Detect which cell encompasses the target text, then output its [x, y] center coordinate. 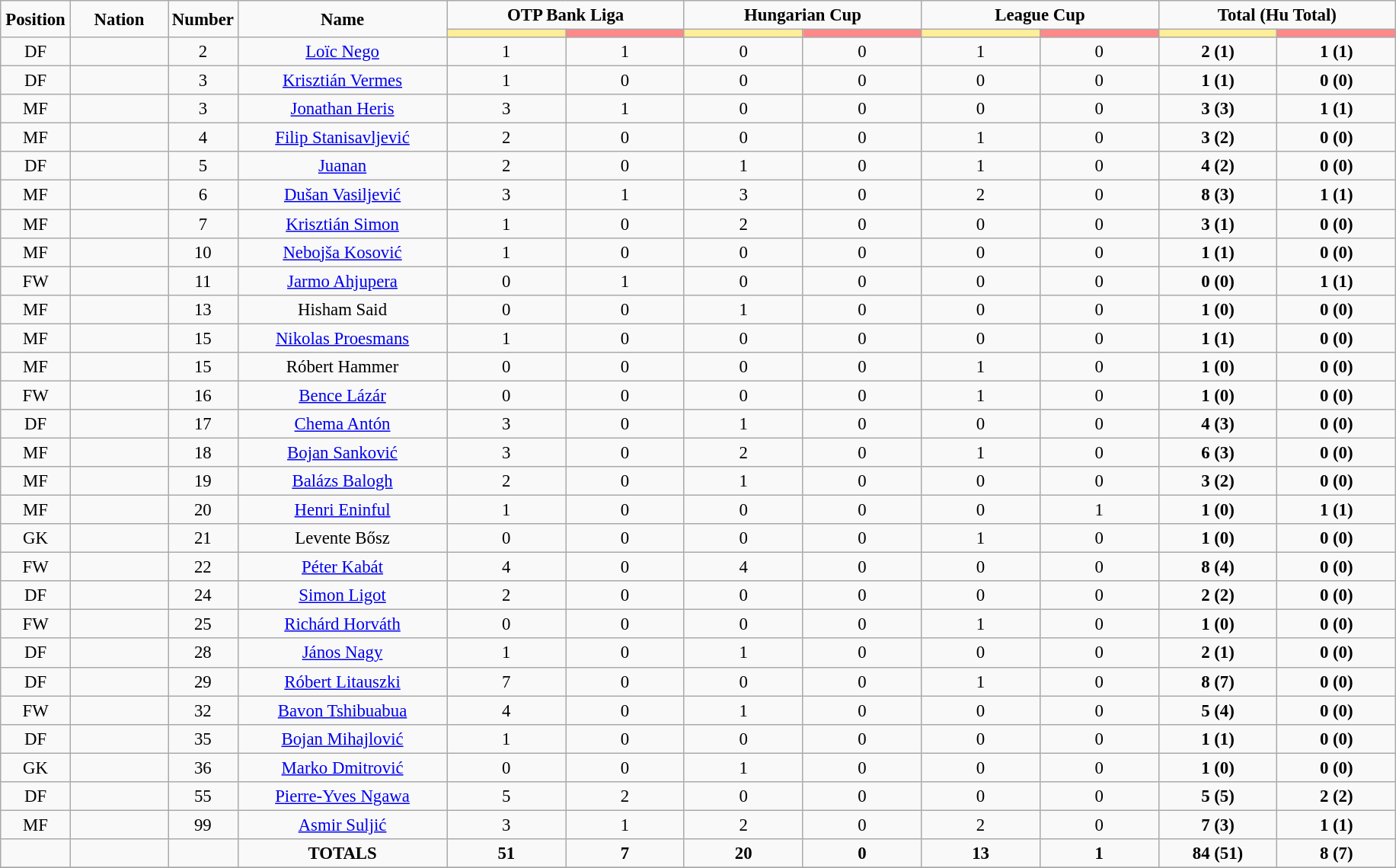
3 (1) [1218, 224]
Jarmo Ahjupera [343, 281]
Krisztián Simon [343, 224]
Total (Hu Total) [1277, 15]
21 [203, 538]
16 [203, 395]
TOTALS [343, 854]
Péter Kabát [343, 567]
32 [203, 710]
29 [203, 681]
8 (3) [1218, 195]
Asmir Suljić [343, 825]
Hisham Said [343, 309]
Pierre-Yves Ngawa [343, 796]
Jonathan Heris [343, 109]
5 (5) [1218, 796]
Henri Eninful [343, 510]
Krisztián Vermes [343, 81]
6 [203, 195]
10 [203, 252]
28 [203, 653]
4 (2) [1218, 167]
Dušan Vasiljević [343, 195]
League Cup [1040, 15]
4 (3) [1218, 424]
Róbert Litauszki [343, 681]
Róbert Hammer [343, 367]
18 [203, 452]
55 [203, 796]
51 [506, 854]
Chema Antón [343, 424]
8 (4) [1218, 567]
Loïc Nego [343, 52]
Levente Bősz [343, 538]
OTP Bank Liga [565, 15]
24 [203, 595]
Nation [119, 19]
Nikolas Proesmans [343, 338]
Simon Ligot [343, 595]
Marko Dmitrović [343, 767]
Bavon Tshibuabua [343, 710]
Juanan [343, 167]
Position [36, 19]
99 [203, 825]
János Nagy [343, 653]
25 [203, 624]
22 [203, 567]
Bojan Sanković [343, 452]
11 [203, 281]
17 [203, 424]
Bence Lázár [343, 395]
Number [203, 19]
3 (3) [1218, 109]
Nebojša Kosović [343, 252]
Hungarian Cup [803, 15]
Balázs Balogh [343, 481]
84 (51) [1218, 854]
35 [203, 739]
Richárd Horváth [343, 624]
6 (3) [1218, 452]
Filip Stanisavljević [343, 138]
Name [343, 19]
Bojan Mihajlović [343, 739]
36 [203, 767]
19 [203, 481]
7 (3) [1218, 825]
5 (4) [1218, 710]
